Output the [x, y] coordinate of the center of the cell containing the given text.  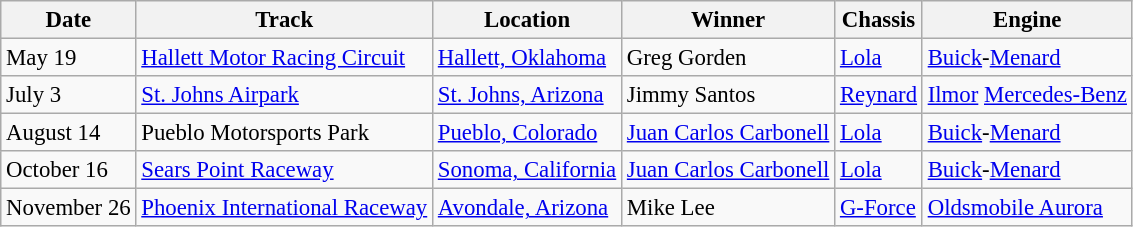
Oldsmobile Aurora [1027, 208]
Pueblo, Colorado [528, 133]
Jimmy Santos [728, 95]
Chassis [879, 20]
St. Johns, Arizona [528, 95]
Mike Lee [728, 208]
Pueblo Motorsports Park [284, 133]
Reynard [879, 95]
Avondale, Arizona [528, 208]
Phoenix International Raceway [284, 208]
Sears Point Raceway [284, 170]
Hallett Motor Racing Circuit [284, 58]
Sonoma, California [528, 170]
Ilmor Mercedes-Benz [1027, 95]
November 26 [68, 208]
Date [68, 20]
Engine [1027, 20]
October 16 [68, 170]
G-Force [879, 208]
Winner [728, 20]
Hallett, Oklahoma [528, 58]
July 3 [68, 95]
Track [284, 20]
Location [528, 20]
August 14 [68, 133]
Greg Gorden [728, 58]
St. Johns Airpark [284, 95]
May 19 [68, 58]
